Return the (X, Y) coordinate for the center point of the cell that contains the specified text.  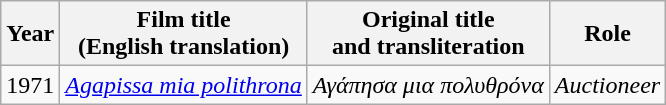
Year (30, 34)
Original titleand transliteration (428, 34)
Role (607, 34)
Agapissa mia polithrona (184, 85)
1971 (30, 85)
Auctioneer (607, 85)
Film title(English translation) (184, 34)
Αγάπησα μια πολυθρόνα (428, 85)
